Return the [X, Y] coordinate for the center point of the cell that contains the specified text.  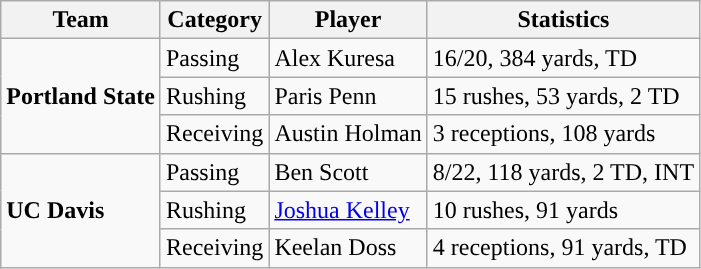
10 rushes, 91 yards [563, 210]
Alex Kuresa [348, 58]
8/22, 118 yards, 2 TD, INT [563, 172]
15 rushes, 53 yards, 2 TD [563, 96]
3 receptions, 108 yards [563, 134]
Keelan Doss [348, 248]
Austin Holman [348, 134]
16/20, 384 yards, TD [563, 58]
Team [81, 20]
Statistics [563, 20]
Portland State [81, 96]
Category [214, 20]
Joshua Kelley [348, 210]
4 receptions, 91 yards, TD [563, 248]
Ben Scott [348, 172]
Player [348, 20]
UC Davis [81, 210]
Paris Penn [348, 96]
